Return [X, Y] of the center of cell containing provided text 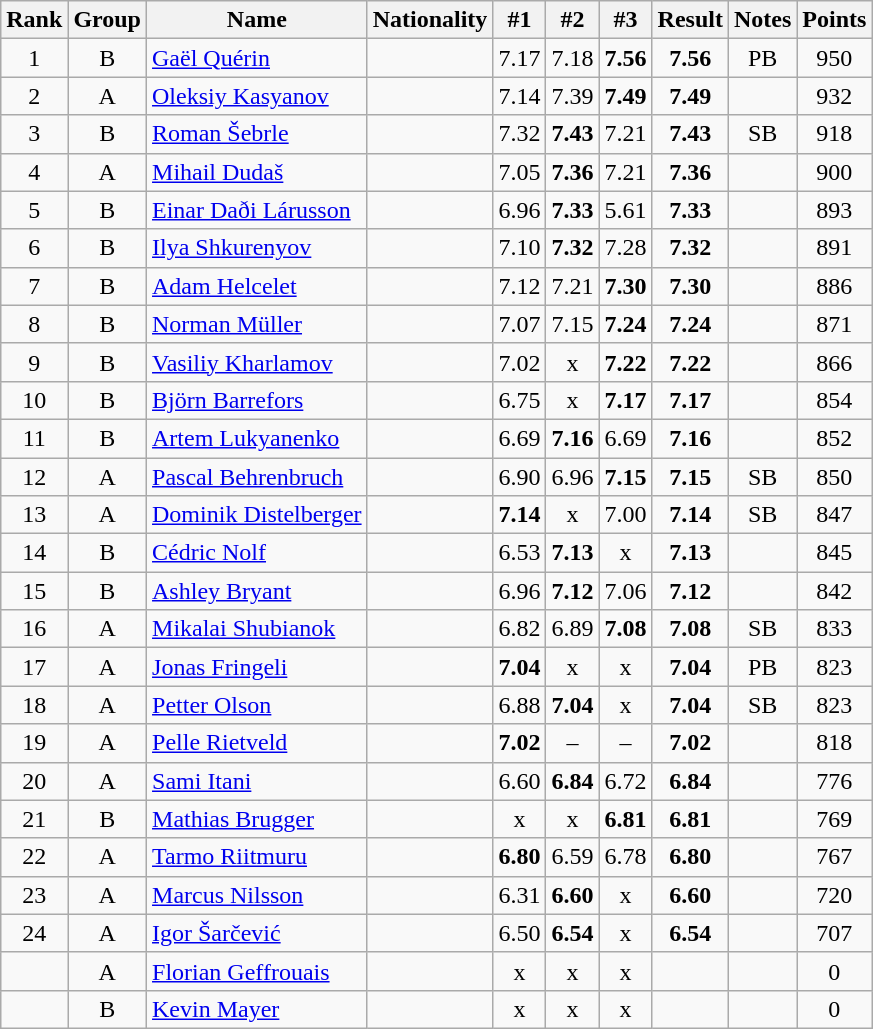
Artem Lukyanenko [258, 438]
769 [834, 819]
918 [834, 134]
833 [834, 629]
6.89 [572, 629]
7.18 [572, 58]
Einar Daði Lárusson [258, 210]
Name [258, 20]
23 [34, 895]
886 [834, 286]
Notes [762, 20]
24 [34, 933]
Result [690, 20]
19 [34, 743]
6.31 [520, 895]
852 [834, 438]
842 [834, 591]
950 [834, 58]
17 [34, 667]
14 [34, 553]
5 [34, 210]
818 [834, 743]
5.61 [626, 210]
11 [34, 438]
Mihail Dudaš [258, 172]
707 [834, 933]
1 [34, 58]
22 [34, 857]
767 [834, 857]
#2 [572, 20]
Marcus Nilsson [258, 895]
2 [34, 96]
20 [34, 781]
850 [834, 477]
893 [834, 210]
6 [34, 248]
13 [34, 515]
Group [108, 20]
7.28 [626, 248]
Sami Itani [258, 781]
10 [34, 400]
Roman Šebrle [258, 134]
Pelle Rietveld [258, 743]
Nationality [430, 20]
#1 [520, 20]
Mikalai Shubianok [258, 629]
8 [34, 324]
Oleksiy Kasyanov [258, 96]
Pascal Behrenbruch [258, 477]
Dominik Distelberger [258, 515]
6.78 [626, 857]
Cédric Nolf [258, 553]
21 [34, 819]
891 [834, 248]
6.82 [520, 629]
Adam Helcelet [258, 286]
12 [34, 477]
Gaël Quérin [258, 58]
Igor Šarčević [258, 933]
6.50 [520, 933]
7.06 [626, 591]
6.53 [520, 553]
15 [34, 591]
Ashley Bryant [258, 591]
6.88 [520, 705]
845 [834, 553]
18 [34, 705]
Kevin Mayer [258, 1009]
6.72 [626, 781]
Petter Olson [258, 705]
Florian Geffrouais [258, 971]
7 [34, 286]
847 [834, 515]
Rank [34, 20]
Mathias Brugger [258, 819]
16 [34, 629]
7.39 [572, 96]
932 [834, 96]
Norman Müller [258, 324]
866 [834, 362]
7.10 [520, 248]
900 [834, 172]
7.07 [520, 324]
9 [34, 362]
4 [34, 172]
Björn Barrefors [258, 400]
Tarmo Riitmuru [258, 857]
854 [834, 400]
7.00 [626, 515]
871 [834, 324]
6.75 [520, 400]
Jonas Fringeli [258, 667]
6.59 [572, 857]
776 [834, 781]
Vasiliy Kharlamov [258, 362]
6.90 [520, 477]
7.05 [520, 172]
720 [834, 895]
3 [34, 134]
Ilya Shkurenyov [258, 248]
Points [834, 20]
#3 [626, 20]
